Find where the given text appears and provide that cell's center as [X, Y] coordinate. 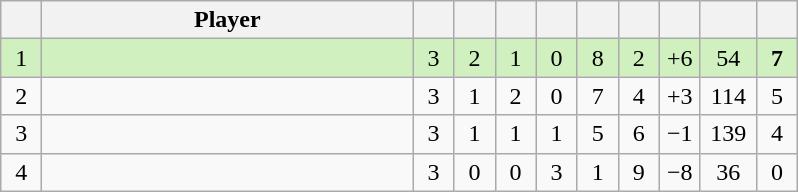
54 [728, 58]
−1 [680, 134]
−8 [680, 172]
+6 [680, 58]
Player [228, 20]
6 [638, 134]
114 [728, 96]
9 [638, 172]
36 [728, 172]
+3 [680, 96]
8 [598, 58]
139 [728, 134]
